For the text-containing cell, return its midpoint in (X, Y) coordinate format. 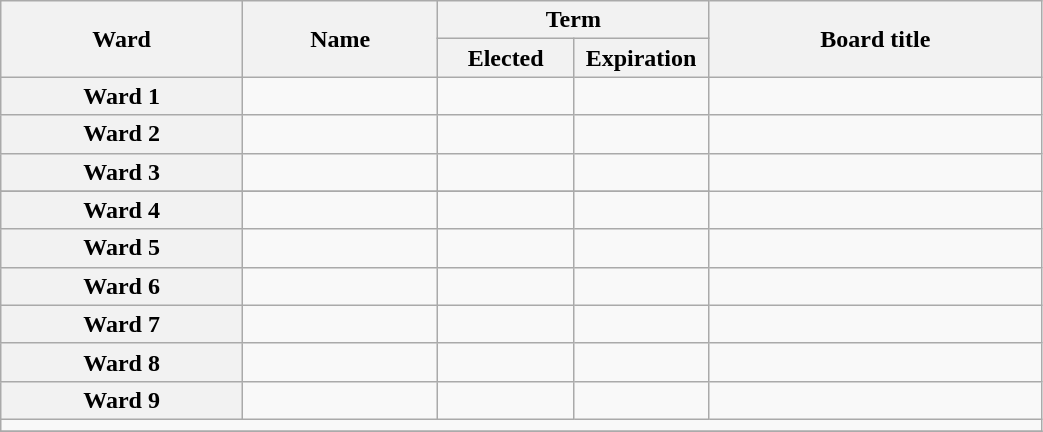
Ward 9 (122, 400)
Ward 4 (122, 210)
Ward 5 (122, 248)
Expiration (640, 58)
Term (574, 20)
Name (340, 39)
Ward 1 (122, 96)
Ward 8 (122, 362)
Ward (122, 39)
Ward 6 (122, 286)
Ward 3 (122, 172)
Ward 7 (122, 324)
Ward 2 (122, 134)
Board title (876, 39)
Elected (506, 58)
